Pinpoint the cell where the given text exists, returning its [x, y] midpoint coordinate. 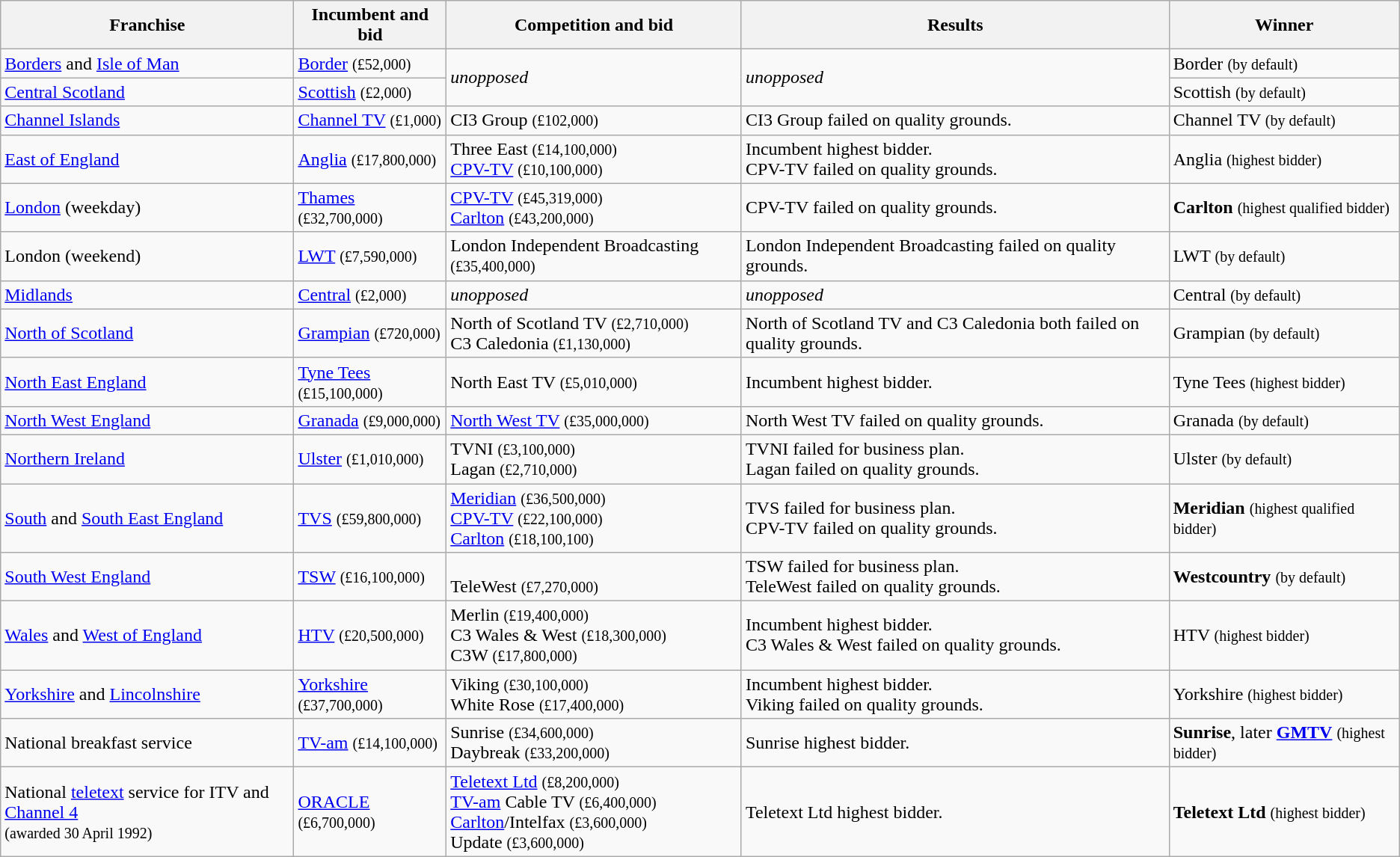
Ulster (£1,010,000) [370, 459]
TVNI failed for business plan.Lagan failed on quality grounds. [955, 459]
Teletext Ltd highest bidder. [955, 812]
ORACLE (£6,700,000) [370, 812]
Grampian (£720,000) [370, 334]
South West England [147, 577]
Merlin (£19,400,000)C3 Wales & West (£18,300,000)C3W (£17,800,000) [594, 636]
HTV (highest bidder) [1284, 636]
East of England [147, 159]
North East England [147, 381]
Thames (£32,700,000) [370, 208]
National teletext service for ITV and Channel 4(awarded 30 April 1992) [147, 812]
Westcountry (by default) [1284, 577]
Grampian (by default) [1284, 334]
North West TV (£35,000,000) [594, 420]
Central Scotland [147, 92]
Sunrise, later GMTV (highest bidder) [1284, 743]
Winner [1284, 25]
Yorkshire (highest bidder) [1284, 694]
Channel TV (£1,000) [370, 120]
Ulster (by default) [1284, 459]
South and South East England [147, 517]
Scottish (by default) [1284, 92]
Anglia (highest bidder) [1284, 159]
Incumbent highest bidder.CPV-TV failed on quality grounds. [955, 159]
North of Scotland [147, 334]
TV-am (£14,100,000) [370, 743]
CPV-TV (£45,319,000)Carlton (£43,200,000) [594, 208]
North of Scotland TV (£2,710,000)C3 Caledonia (£1,130,000) [594, 334]
North West TV failed on quality grounds. [955, 420]
Northern Ireland [147, 459]
Tyne Tees (£15,100,000) [370, 381]
Border (by default) [1284, 64]
Incumbent and bid [370, 25]
Incumbent highest bidder.C3 Wales & West failed on quality grounds. [955, 636]
London (weekday) [147, 208]
Wales and West of England [147, 636]
Scottish (£2,000) [370, 92]
TVS failed for business plan.CPV-TV failed on quality grounds. [955, 517]
TSW (£16,100,000) [370, 577]
TVS (£59,800,000) [370, 517]
London Independent Broadcasting failed on quality grounds. [955, 256]
Midlands [147, 295]
Central (£2,000) [370, 295]
Three East (£14,100,000)CPV-TV (£10,100,000) [594, 159]
Results [955, 25]
LWT (by default) [1284, 256]
Channel TV (by default) [1284, 120]
Teletext Ltd (£8,200,000)TV-am Cable TV (£6,400,000)Carlton/Intelfax (£3,600,000)Update (£3,600,000) [594, 812]
Channel Islands [147, 120]
North East TV (£5,010,000) [594, 381]
CI3 Group (£102,000) [594, 120]
Carlton (highest qualified bidder) [1284, 208]
Borders and Isle of Man [147, 64]
Granada (by default) [1284, 420]
Meridian (£36,500,000)CPV-TV (£22,100,000)Carlton (£18,100,100) [594, 517]
Yorkshire (£37,700,000) [370, 694]
Tyne Tees (highest bidder) [1284, 381]
Sunrise highest bidder. [955, 743]
Incumbent highest bidder.Viking failed on quality grounds. [955, 694]
North West England [147, 420]
TVNI (£3,100,000)Lagan (£2,710,000) [594, 459]
TeleWest (£7,270,000) [594, 577]
Central (by default) [1284, 295]
CPV-TV failed on quality grounds. [955, 208]
North of Scotland TV and C3 Caledonia both failed on quality grounds. [955, 334]
Meridian (highest qualified bidder) [1284, 517]
Teletext Ltd (highest bidder) [1284, 812]
Sunrise (£34,600,000)Daybreak (£33,200,000) [594, 743]
Granada (£9,000,000) [370, 420]
Incumbent highest bidder. [955, 381]
Competition and bid [594, 25]
TSW failed for business plan.TeleWest failed on quality grounds. [955, 577]
Border (£52,000) [370, 64]
Anglia (£17,800,000) [370, 159]
HTV (£20,500,000) [370, 636]
CI3 Group failed on quality grounds. [955, 120]
LWT (£7,590,000) [370, 256]
National breakfast service [147, 743]
London (weekend) [147, 256]
Yorkshire and Lincolnshire [147, 694]
Franchise [147, 25]
Viking (£30,100,000)White Rose (£17,400,000) [594, 694]
London Independent Broadcasting (£35,400,000) [594, 256]
